Provide the [X, Y] coordinate of the cell's center where the given text is located.  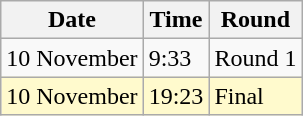
Time [176, 20]
Round 1 [256, 58]
19:23 [176, 96]
Round [256, 20]
Final [256, 96]
9:33 [176, 58]
Date [72, 20]
